Scan for the cell matching the given text and deliver its [x, y] coordinate at center. 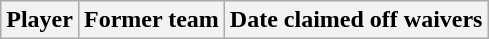
Player [40, 20]
Former team [151, 20]
Date claimed off waivers [356, 20]
